From the cell containing the given text, extract its center point as [x, y] coordinate. 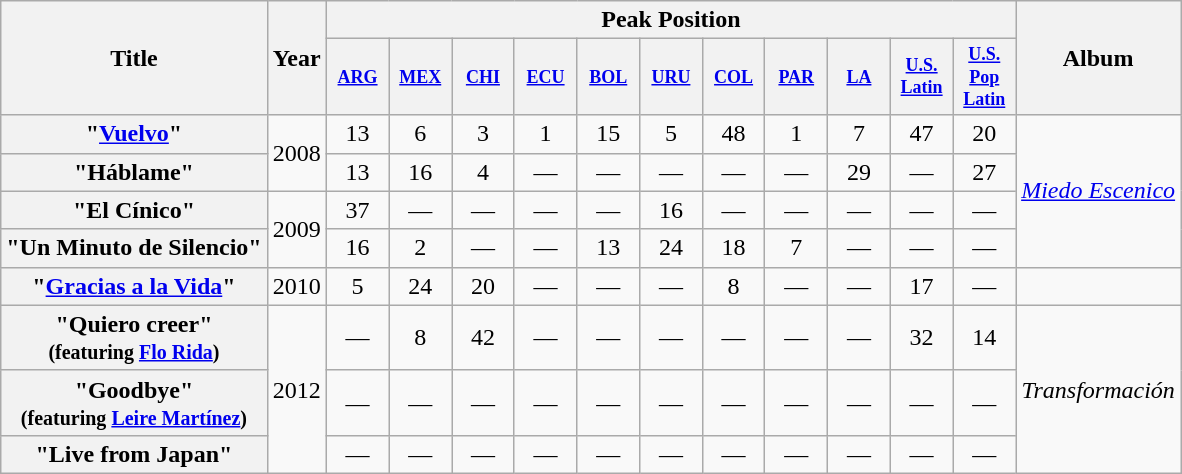
"Live from Japan" [134, 454]
2 [420, 248]
47 [922, 134]
15 [608, 134]
Year [296, 58]
"Gracias a la Vida" [134, 286]
14 [984, 338]
29 [860, 172]
"Quiero creer"(featuring Flo Rida) [134, 338]
LA [860, 77]
27 [984, 172]
2009 [296, 229]
3 [484, 134]
URU [672, 77]
MEX [420, 77]
48 [734, 134]
"Vuelvo" [134, 134]
CHI [484, 77]
37 [358, 210]
BOL [608, 77]
ARG [358, 77]
Transformación [1098, 389]
18 [734, 248]
Album [1098, 58]
U.S. Latin [922, 77]
2012 [296, 389]
4 [484, 172]
"Háblame" [134, 172]
"El Cínico" [134, 210]
Miedo Escenico [1098, 191]
2008 [296, 153]
32 [922, 338]
PAR [796, 77]
2010 [296, 286]
6 [420, 134]
42 [484, 338]
Title [134, 58]
"Un Minuto de Silencio" [134, 248]
17 [922, 286]
"Goodbye"(featuring Leire Martínez) [134, 402]
COL [734, 77]
Peak Position [670, 20]
ECU [546, 77]
U.S. Pop Latin [984, 77]
